Return the (x, y) coordinate for the center point of the cell that contains the specified text.  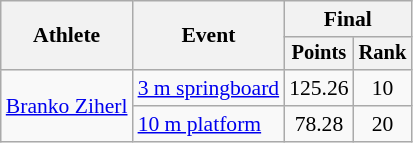
Final (348, 19)
10 (383, 88)
Event (209, 36)
125.26 (318, 88)
Branko Ziherl (67, 106)
3 m springboard (209, 88)
Rank (383, 54)
78.28 (318, 124)
10 m platform (209, 124)
20 (383, 124)
Athlete (67, 36)
Points (318, 54)
